Determine the [X, Y] coordinate at the center of the cell enclosing the given text.  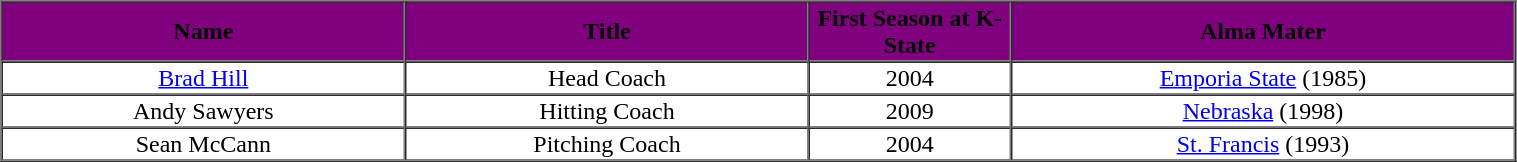
Nebraska (1998) [1264, 110]
St. Francis (1993) [1264, 144]
Alma Mater [1264, 32]
Hitting Coach [607, 110]
Head Coach [607, 78]
Pitching Coach [607, 144]
Title [607, 32]
Andy Sawyers [204, 110]
Sean McCann [204, 144]
Name [204, 32]
Emporia State (1985) [1264, 78]
First Season at K-State [910, 32]
2009 [910, 110]
Brad Hill [204, 78]
